Locate the cell with the specified text and output its (X, Y) center coordinate. 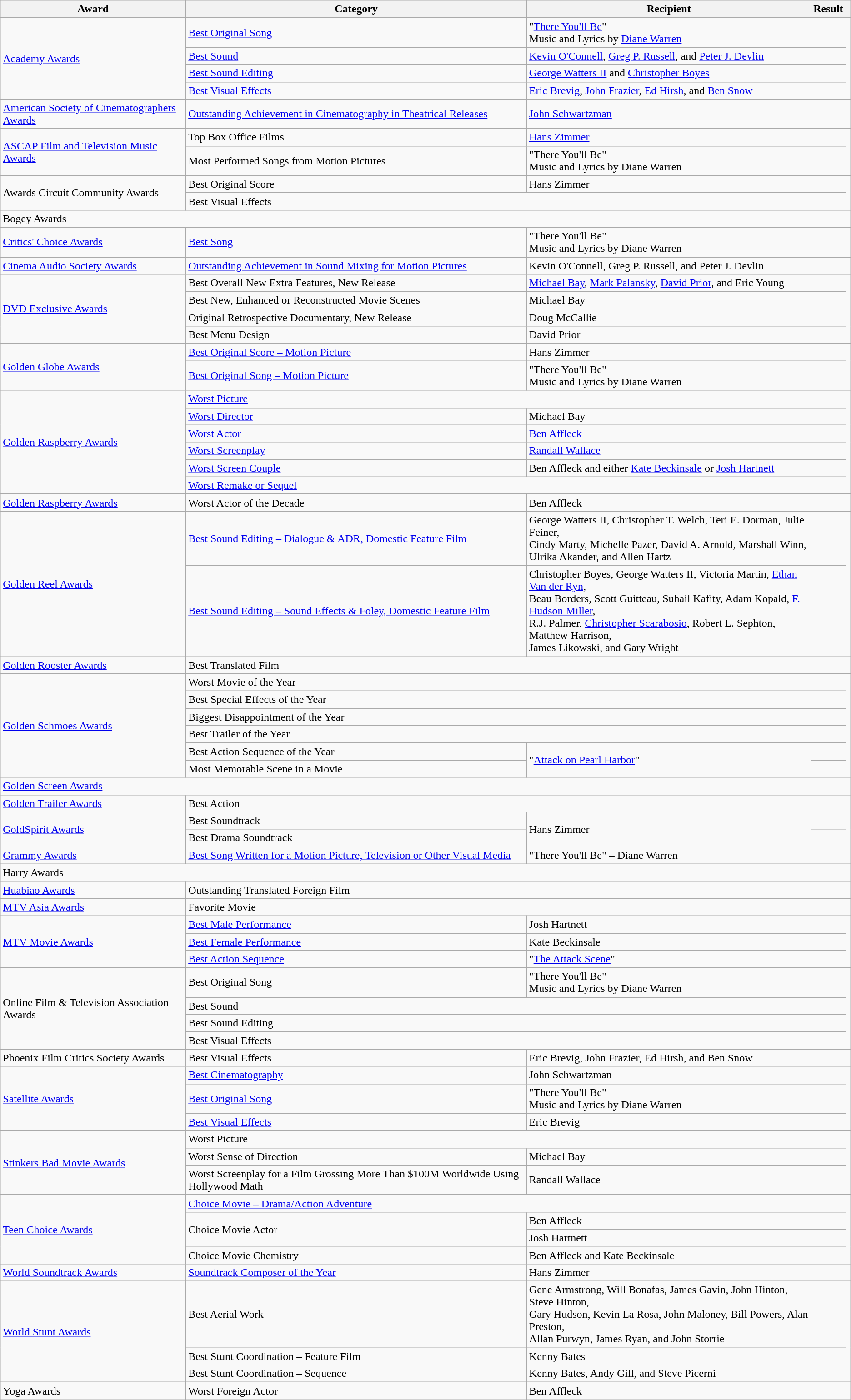
Golden Reel Awards (93, 583)
Grammy Awards (93, 855)
Doug McCallie (668, 318)
Outstanding Achievement in Cinematography in Theatrical Releases (356, 114)
Worst Screenplay (356, 451)
MTV Movie Awards (93, 942)
David Prior (668, 335)
"The Attack Scene" (668, 959)
Golden Rooster Awards (93, 665)
George Watters II and Christopher Boyes (668, 73)
Original Retrospective Documentary, New Release (356, 318)
"Attack on Pearl Harbor" (668, 760)
Ben Affleck and Kate Beckinsale (668, 1256)
Biggest Disappointment of the Year (498, 717)
Best Sound Editing – Dialogue & ADR, Domestic Feature Film (356, 538)
Best Overall New Extra Features, New Release (356, 283)
Best Stunt Coordination – Sequence (356, 1374)
Yoga Awards (93, 1391)
Worst Director (356, 416)
Kate Beckinsale (668, 942)
Critics' Choice Awards (93, 242)
Teen Choice Awards (93, 1229)
DVD Exclusive Awards (93, 309)
Best Male Performance (356, 924)
Worst Foreign Actor (356, 1391)
ASCAP Film and Television Music Awards (93, 152)
Soundtrack Composer of the Year (356, 1273)
Golden Globe Awards (93, 367)
Best Action Sequence (356, 959)
Worst Screen Couple (356, 468)
Stinkers Bad Movie Awards (93, 1162)
Best Sound Editing – Sound Effects & Foley, Domestic Feature Film (356, 611)
Choice Movie Actor (356, 1229)
Choice Movie Chemistry (356, 1256)
Result (828, 9)
Best Action (498, 803)
Satellite Awards (93, 1099)
Best Original Score – Motion Picture (356, 352)
Worst Movie of the Year (498, 683)
Golden Screen Awards (405, 786)
Best Song Written for a Motion Picture, Television or Other Visual Media (356, 855)
Category (356, 9)
Recipient (668, 9)
MTV Asia Awards (93, 907)
Golden Trailer Awards (93, 803)
Best Cinematography (356, 1075)
Ben Affleck and either Kate Beckinsale or Josh Hartnett (668, 468)
Worst Actor (356, 433)
World Stunt Awards (93, 1332)
Eric Brevig (668, 1122)
Best Special Effects of the Year (498, 700)
Outstanding Achievement in Sound Mixing for Motion Pictures (356, 266)
Most Memorable Scene in a Movie (356, 769)
Worst Actor of the Decade (356, 503)
Best Female Performance (356, 942)
Worst Remake or Sequel (498, 485)
GoldSpirit Awards (93, 829)
Best Soundtrack (356, 821)
Best Original Score (356, 184)
Harry Awards (405, 872)
Phoenix Film Critics Society Awards (93, 1058)
Award (93, 9)
Best Song (356, 242)
Michael Bay, Mark Palansky, David Prior, and Eric Young (668, 283)
Worst Sense of Direction (356, 1156)
Best Menu Design (356, 335)
American Society of Cinematographers Awards (93, 114)
Cinema Audio Society Awards (93, 266)
Outstanding Translated Foreign Film (498, 890)
Online Film & Television Association Awards (93, 1009)
Favorite Movie (498, 907)
Kenny Bates (668, 1356)
Academy Awards (93, 58)
Bogey Awards (405, 219)
Worst Screenplay for a Film Grossing More Than $100M Worldwide Using Hollywood Math (356, 1180)
Best Trailer of the Year (498, 734)
"There You'll Be" – Diane Warren (668, 855)
Top Box Office Films (356, 137)
Best Translated Film (498, 665)
Best New, Enhanced or Reconstructed Movie Scenes (356, 300)
Golden Schmoes Awards (93, 726)
Huabiao Awards (93, 890)
Kenny Bates, Andy Gill, and Steve Picerni (668, 1374)
Best Aerial Work (356, 1315)
Best Action Sequence of the Year (356, 752)
Awards Circuit Community Awards (93, 193)
Best Original Song – Motion Picture (356, 375)
Choice Movie – Drama/Action Adventure (498, 1203)
World Soundtrack Awards (93, 1273)
Most Performed Songs from Motion Pictures (356, 161)
Best Stunt Coordination – Feature Film (356, 1356)
Best Drama Soundtrack (356, 838)
